Output the [x, y] coordinate of the center of the cell containing the given text.  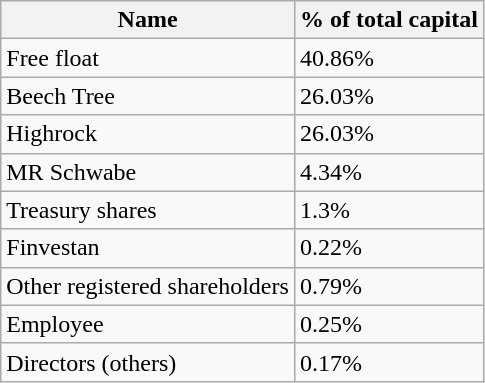
Directors (others) [148, 362]
0.79% [388, 286]
Other registered shareholders [148, 286]
0.17% [388, 362]
40.86% [388, 58]
Treasury shares [148, 210]
% of total capital [388, 20]
Finvestan [148, 248]
Beech Tree [148, 96]
Name [148, 20]
Employee [148, 324]
0.22% [388, 248]
MR Schwabe [148, 172]
Highrock [148, 134]
0.25% [388, 324]
1.3% [388, 210]
Free float [148, 58]
4.34% [388, 172]
